Identify which cell holds the provided text, then report its [X, Y] central coordinate. 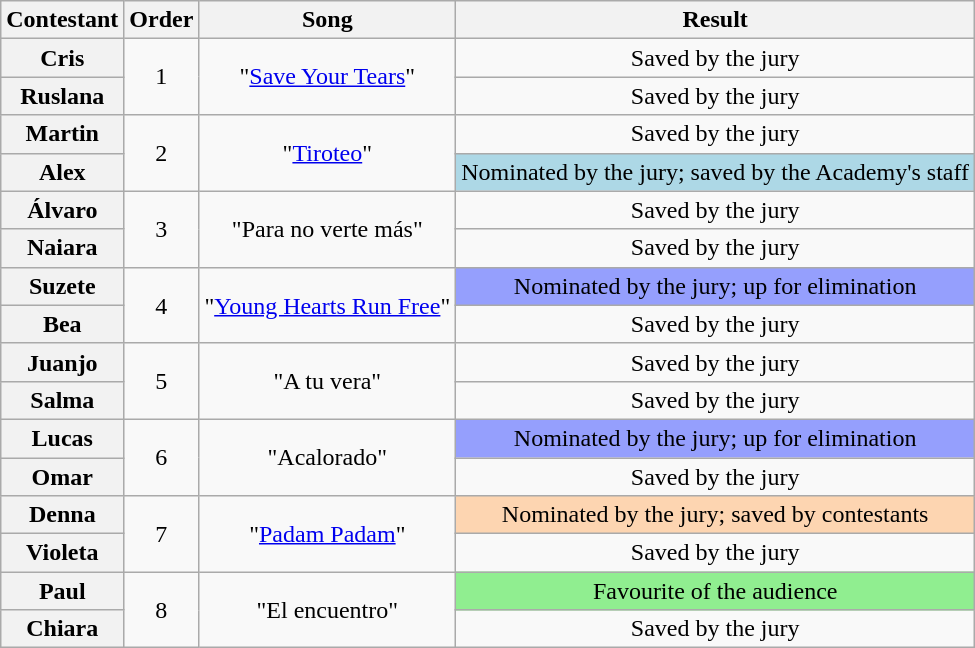
3 [162, 229]
Nominated by the jury; saved by the Academy's staff [716, 172]
8 [162, 610]
Bea [62, 324]
6 [162, 457]
4 [162, 305]
"Save Your Tears" [328, 77]
Martin [62, 134]
Nominated by the jury; saved by contestants [716, 515]
Naiara [62, 248]
1 [162, 77]
Juanjo [62, 362]
"Para no verte más" [328, 229]
2 [162, 153]
Suzete [62, 286]
5 [162, 381]
Contestant [62, 20]
"Padam Padam" [328, 534]
Denna [62, 515]
Paul [62, 591]
Order [162, 20]
Favourite of the audience [716, 591]
Violeta [62, 553]
"Tiroteo" [328, 153]
Song [328, 20]
"Acalorado" [328, 457]
"Young Hearts Run Free" [328, 305]
Chiara [62, 629]
Lucas [62, 438]
Omar [62, 477]
"El encuentro" [328, 610]
7 [162, 534]
Alex [62, 172]
Cris [62, 58]
Ruslana [62, 96]
"A tu vera" [328, 381]
Álvaro [62, 210]
Result [716, 20]
Salma [62, 400]
